Identify which cell holds the provided text, then report its [X, Y] central coordinate. 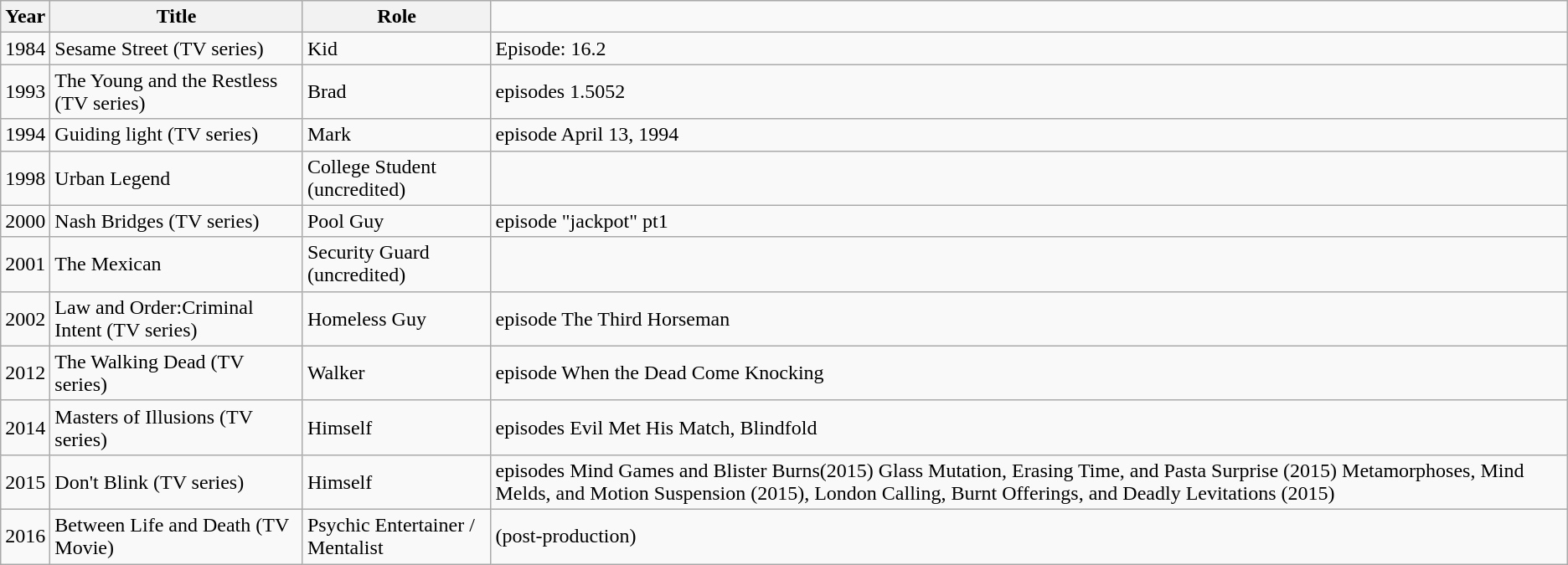
1998 [25, 177]
2001 [25, 265]
episode "jackpot" pt1 [1029, 221]
episode The Third Horseman [1029, 318]
Sesame Street (TV series) [177, 49]
Psychic Entertainer / Mentalist [397, 536]
Nash Bridges (TV series) [177, 221]
2002 [25, 318]
episodes 1.5052 [1029, 92]
Episode: 16.2 [1029, 49]
Between Life and Death (TV Movie) [177, 536]
Law and Order:Criminal Intent (TV series) [177, 318]
Don't Blink (TV series) [177, 482]
1993 [25, 92]
(post-production) [1029, 536]
Security Guard (uncredited) [397, 265]
Masters of Illusions (TV series) [177, 427]
Homeless Guy [397, 318]
1984 [25, 49]
Kid [397, 49]
Title [177, 17]
Guiding light (TV series) [177, 135]
episode April 13, 1994 [1029, 135]
2000 [25, 221]
Brad [397, 92]
College Student (uncredited) [397, 177]
Urban Legend [177, 177]
2012 [25, 373]
episode When the Dead Come Knocking [1029, 373]
The Young and the Restless (TV series) [177, 92]
1994 [25, 135]
2015 [25, 482]
Role [397, 17]
2016 [25, 536]
Pool Guy [397, 221]
The Mexican [177, 265]
Year [25, 17]
2014 [25, 427]
episodes Evil Met His Match, Blindfold [1029, 427]
Walker [397, 373]
The Walking Dead (TV series) [177, 373]
Mark [397, 135]
